Determine the [X, Y] coordinate at the center of the cell enclosing the given text.  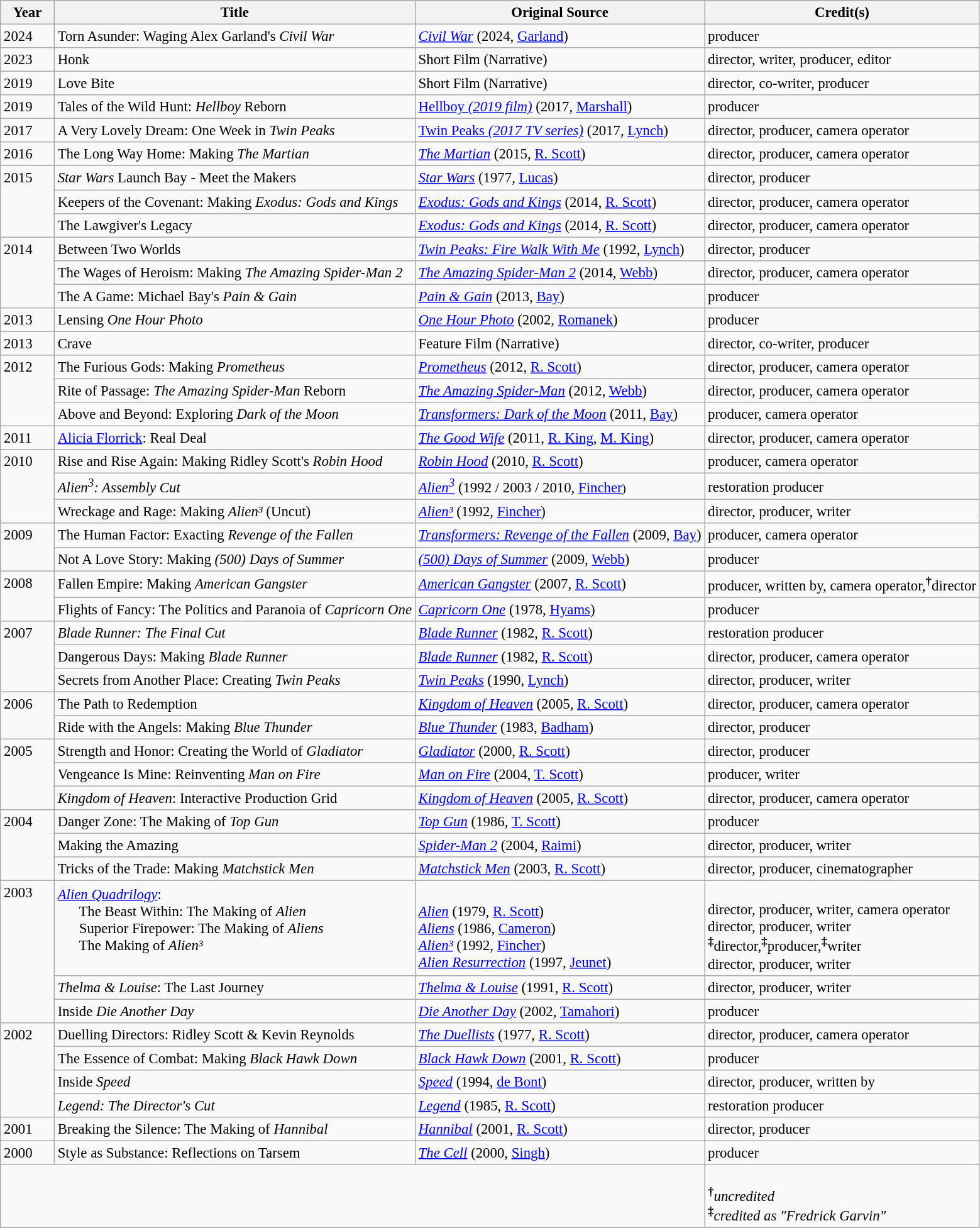
Torn Asunder: Waging Alex Garland's Civil War [234, 36]
Alien Quadrilogy: The Beast Within: The Making of Alien Superior Firepower: The Making of Aliens The Making of Alien³ [234, 928]
The Wages of Heroism: Making The Amazing Spider-Man 2 [234, 272]
2004 [28, 845]
Alien³ (1992, Fincher) [559, 512]
Rise and Rise Again: Making Ridley Scott's Robin Hood [234, 462]
Transformers: Dark of the Moon (2011, Bay) [559, 414]
2003 [28, 952]
The Furious Gods: Making Prometheus [234, 367]
Love Bite [234, 84]
2000 [28, 1153]
Prometheus (2012, R. Scott) [559, 367]
2005 [28, 775]
The Lawgiver's Legacy [234, 225]
2015 [28, 201]
Thelma & Louise: The Last Journey [234, 987]
Vengeance Is Mine: Reinventing Man on Fire [234, 775]
The Good Wife (2011, R. King, M. King) [559, 438]
2010 [28, 487]
The Path to Redemption [234, 704]
American Gangster (2007, R. Scott) [559, 584]
Rite of Passage: The Amazing Spider-Man Reborn [234, 390]
director, producer, written by [842, 1082]
Making the Amazing [234, 846]
director, writer, producer, editor [842, 60]
Matchstick Men (2003, R. Scott) [559, 870]
Civil War (2024, Garland) [559, 36]
Ride with the Angels: Making Blue Thunder [234, 727]
The Amazing Spider-Man (2012, Webb) [559, 390]
Lensing One Hour Photo [234, 320]
Thelma & Louise (1991, R. Scott) [559, 987]
Star Wars (1977, Lucas) [559, 178]
The Essence of Combat: Making Black Hawk Down [234, 1058]
2009 [28, 547]
Title [234, 13]
2006 [28, 716]
Star Wars Launch Bay - Meet the Makers [234, 178]
Flights of Fancy: The Politics and Paranoia of Capricorn One [234, 609]
producer, writer [842, 775]
Alicia Florrick: Real Deal [234, 438]
2012 [28, 391]
Secrets from Another Place: Creating Twin Peaks [234, 680]
Alien3 (1992 / 2003 / 2010, Fincher) [559, 487]
2011 [28, 438]
Inside Speed [234, 1082]
The Duellists (1977, R. Scott) [559, 1034]
Tricks of the Trade: Making Matchstick Men [234, 870]
(500) Days of Summer (2009, Webb) [559, 559]
Twin Peaks (1990, Lynch) [559, 680]
Style as Substance: Reflections on Tarsem [234, 1153]
Blue Thunder (1983, Badham) [559, 727]
The Martian (2015, R. Scott) [559, 154]
producer, written by, camera operator,†director [842, 584]
A Very Lovely Dream: One Week in Twin Peaks [234, 131]
director, producer, cinematographer [842, 870]
Breaking the Silence: The Making of Hannibal [234, 1129]
Gladiator (2000, R. Scott) [559, 751]
Crave [234, 343]
Hannibal (2001, R. Scott) [559, 1129]
2023 [28, 60]
The Cell (2000, Singh) [559, 1153]
Twin Peaks (2017 TV series) (2017, Lynch) [559, 131]
2008 [28, 596]
2002 [28, 1070]
Spider-Man 2 (2004, Raimi) [559, 846]
2014 [28, 273]
Danger Zone: The Making of Top Gun [234, 822]
Fallen Empire: Making American Gangster [234, 584]
†uncredited‡credited as "Fredrick Garvin" [842, 1196]
Alien (1979, R. Scott)Aliens (1986, Cameron)Alien³ (1992, Fincher)Alien Resurrection (1997, Jeunet) [559, 928]
2017 [28, 131]
2007 [28, 656]
Not A Love Story: Making (500) Days of Summer [234, 559]
Year [28, 13]
Black Hawk Down (2001, R. Scott) [559, 1058]
Man on Fire (2004, T. Scott) [559, 775]
Kingdom of Heaven: Interactive Production Grid [234, 799]
The Amazing Spider-Man 2 (2014, Webb) [559, 272]
Duelling Directors: Ridley Scott & Kevin Reynolds [234, 1034]
Wreckage and Rage: Making Alien³ (Uncut) [234, 512]
2016 [28, 154]
The Long Way Home: Making The Martian [234, 154]
director, producer, writer, camera operatordirector, producer, writer‡director,‡producer,‡writerdirector, producer, writer [842, 928]
Original Source [559, 13]
Legend (1985, R. Scott) [559, 1105]
One Hour Photo (2002, Romanek) [559, 320]
Top Gun (1986, T. Scott) [559, 822]
Dangerous Days: Making Blade Runner [234, 656]
Legend: The Director's Cut [234, 1105]
Twin Peaks: Fire Walk With Me (1992, Lynch) [559, 249]
Inside Die Another Day [234, 1011]
Capricorn One (1978, Hyams) [559, 609]
Feature Film (Narrative) [559, 343]
Alien3: Assembly Cut [234, 487]
Tales of the Wild Hunt: Hellboy Reborn [234, 107]
Honk [234, 60]
Robin Hood (2010, R. Scott) [559, 462]
The Human Factor: Exacting Revenge of the Fallen [234, 536]
Between Two Worlds [234, 249]
Above and Beyond: Exploring Dark of the Moon [234, 414]
Strength and Honor: Creating the World of Gladiator [234, 751]
2001 [28, 1129]
Die Another Day (2002, Tamahori) [559, 1011]
Transformers: Revenge of the Fallen (2009, Bay) [559, 536]
The A Game: Michael Bay's Pain & Gain [234, 296]
Speed (1994, de Bont) [559, 1082]
Hellboy (2019 film) (2017, Marshall) [559, 107]
2024 [28, 36]
Credit(s) [842, 13]
Blade Runner: The Final Cut [234, 633]
Keepers of the Covenant: Making Exodus: Gods and Kings [234, 202]
Pain & Gain (2013, Bay) [559, 296]
